Identify which cell holds the provided text, then report its [x, y] central coordinate. 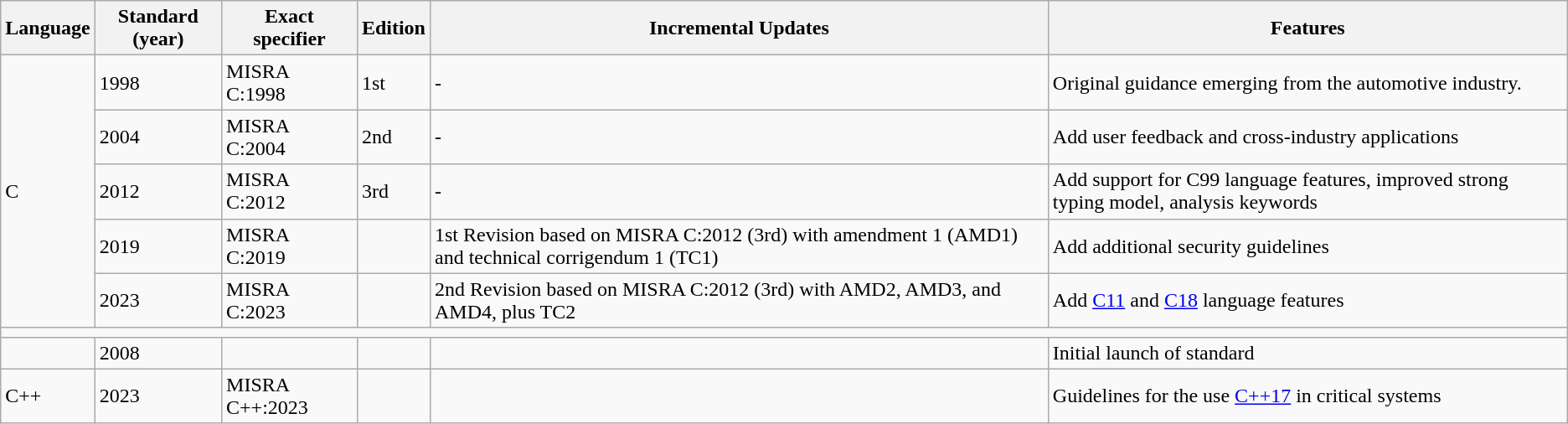
3rd [394, 191]
MISRA C++:2023 [290, 396]
C [48, 191]
Features [1308, 28]
Guidelines for the use C++17 in critical systems [1308, 396]
MISRA C:2004 [290, 137]
Initial launch of standard [1308, 353]
Add C11 and C18 language features [1308, 300]
MISRA C:2023 [290, 300]
2008 [157, 353]
Exact specifier [290, 28]
Original guidance emerging from the automotive industry. [1308, 82]
Language [48, 28]
1st Revision based on MISRA C:2012 (3rd) with amendment 1 (AMD1) and technical corrigendum 1 (TC1) [739, 246]
Incremental Updates [739, 28]
2nd [394, 137]
2019 [157, 246]
1998 [157, 82]
2012 [157, 191]
Standard (year) [157, 28]
C++ [48, 396]
Add user feedback and cross-industry applications [1308, 137]
2004 [157, 137]
2nd Revision based on MISRA C:2012 (3rd) with AMD2, AMD3, and AMD4, plus TC2 [739, 300]
MISRA C:2012 [290, 191]
Add additional security guidelines [1308, 246]
MISRA C:1998 [290, 82]
Edition [394, 28]
MISRA C:2019 [290, 246]
1st [394, 82]
Add support for C99 language features, improved strong typing model, analysis keywords [1308, 191]
